Provide the (X, Y) coordinate of the cell's center where the given text is located.  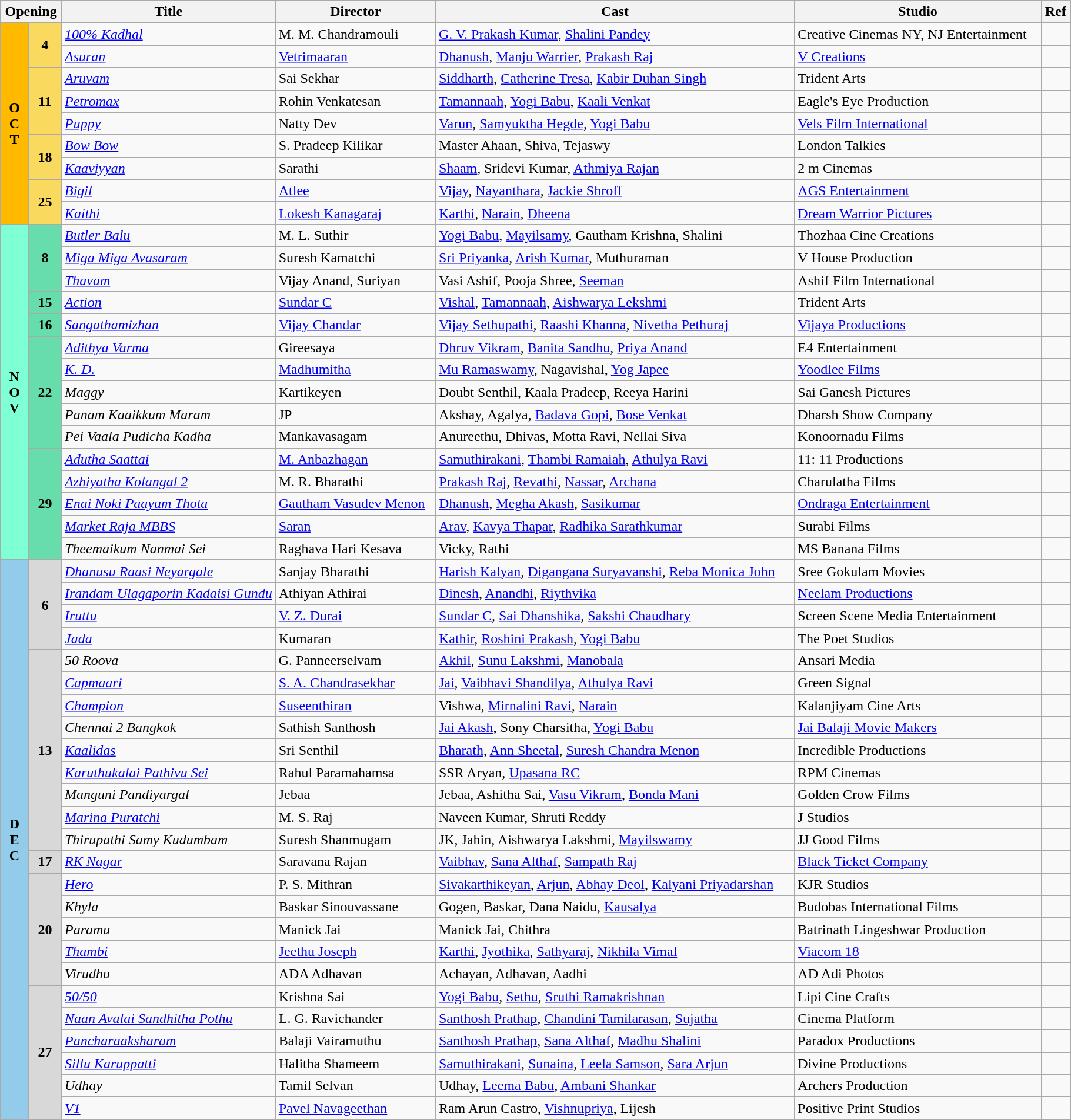
17 (45, 862)
Vijay Anand, Suriyan (355, 280)
Kathir, Roshini Prakash, Yogi Babu (615, 638)
Butler Balu (168, 235)
M. S. Raj (355, 817)
Surabi Films (917, 526)
22 (45, 392)
Studio (917, 12)
18 (45, 157)
Manick Jai (355, 929)
AD Adi Photos (917, 974)
JK, Jahin, Aishwarya Lakshmi, Mayilswamy (615, 840)
Paradox Productions (917, 1041)
Sillu Karuppatti (168, 1064)
Opening (31, 12)
6 (45, 604)
London Talkies (917, 146)
Suresh Kamatchi (355, 258)
Manick Jai, Chithra (615, 929)
Kaaviyyan (168, 168)
Irandam Ulagaporin Kadaisi Gundu (168, 593)
MS Banana Films (917, 549)
Dream Warrior Pictures (917, 213)
13 (45, 750)
Enai Noki Paayum Thota (168, 504)
Suseenthiran (355, 706)
Athiyan Athirai (355, 593)
Azhiyatha Kolangal 2 (168, 482)
Vasi Ashif, Pooja Shree, Seeman (615, 280)
K. D. (168, 370)
S. Pradeep Kilikar (355, 146)
Naan Avalai Sandhitha Pothu (168, 1019)
Dinesh, Anandhi, Riythvika (615, 593)
Sanjay Bharathi (355, 571)
Prakash Raj, Revathi, Nassar, Archana (615, 482)
8 (45, 258)
E4 Entertainment (917, 347)
Samuthirakani, Thambi Ramaiah, Athulya Ravi (615, 459)
Kaithi (168, 213)
Sundar C, Sai Dhanshika, Sakshi Chaudhary (615, 616)
29 (45, 504)
2 m Cinemas (917, 168)
JP (355, 414)
Sundar C (355, 303)
The Poet Studios (917, 638)
Ondraga Entertainment (917, 504)
Rohin Venkatesan (355, 101)
Budobas International Films (917, 907)
Sangathamizhan (168, 325)
Baskar Sinouvassane (355, 907)
Jada (168, 638)
Maggy (168, 392)
Vaibhav, Sana Althaf, Sampath Raj (615, 862)
Madhumitha (355, 370)
M. L. Suthir (355, 235)
DEC (15, 840)
Cinema Platform (917, 1019)
Sri Priyanka, Arish Kumar, Muthuraman (615, 258)
Batrinath Lingeshwar Production (917, 929)
M. Anbazhagan (355, 459)
Tamannaah, Yogi Babu, Kaali Venkat (615, 101)
Suresh Shanmugam (355, 840)
Krishna Sai (355, 997)
Raghava Hari Kesava (355, 549)
Ref (1055, 12)
11: 11 Productions (917, 459)
AGS Entertainment (917, 190)
Kartikeyen (355, 392)
Lipi Cine Crafts (917, 997)
G. V. Prakash Kumar, Shalini Pandey (615, 34)
Saravana Rajan (355, 862)
Anureethu, Dhivas, Motta Ravi, Nellai Siva (615, 437)
Gireesaya (355, 347)
Golden Crow Films (917, 795)
M. R. Bharathi (355, 482)
Theemaikum Nanmai Sei (168, 549)
Archers Production (917, 1086)
KJR Studios (917, 884)
Iruttu (168, 616)
Mu Ramaswamy, Nagavishal, Yog Japee (615, 370)
Thozhaa Cine Creations (917, 235)
Dhruv Vikram, Banita Sandhu, Priya Anand (615, 347)
Capmaari (168, 683)
Doubt Senthil, Kaala Pradeep, Reeya Harini (615, 392)
Kalanjiyam Cine Arts (917, 706)
Jai Akash, Sony Charsitha, Yogi Babu (615, 728)
Hero (168, 884)
Ansari Media (917, 661)
Eagle's Eye Production (917, 101)
Title (168, 12)
Adutha Saattai (168, 459)
Black Ticket Company (917, 862)
Market Raja MBBS (168, 526)
Gautham Vasudev Menon (355, 504)
Shaam, Sridevi Kumar, Athmiya Rajan (615, 168)
Sri Senthil (355, 750)
RK Nagar (168, 862)
Ram Arun Castro, Vishnupriya, Lijesh (615, 1108)
Vishal, Tamannaah, Aishwarya Lekshmi (615, 303)
Kaalidas (168, 750)
Vijay, Nayanthara, Jackie Shroff (615, 190)
Marina Puratchi (168, 817)
Pancharaaksharam (168, 1041)
16 (45, 325)
Naveen Kumar, Shruti Reddy (615, 817)
Sai Ganesh Pictures (917, 392)
Creative Cinemas NY, NJ Entertainment (917, 34)
50/50 (168, 997)
Manguni Pandiyargal (168, 795)
Jebaa (355, 795)
Viacom 18 (917, 951)
Thirupathi Samy Kudumbam (168, 840)
Puppy (168, 123)
Akhil, Sunu Lakshmi, Manobala (615, 661)
Halitha Shameem (355, 1064)
Natty Dev (355, 123)
Yogi Babu, Sethu, Sruthi Ramakrishnan (615, 997)
Tamil Selvan (355, 1086)
Varun, Samyuktha Hegde, Yogi Babu (615, 123)
Vicky, Rathi (615, 549)
Atlee (355, 190)
Asuran (168, 56)
Gogen, Baskar, Dana Naidu, Kausalya (615, 907)
Bow Bow (168, 146)
OCT (15, 123)
Dharsh Show Company (917, 414)
27 (45, 1052)
Thavam (168, 280)
Charulatha Films (917, 482)
Dhanush, Manju Warrier, Prakash Raj (615, 56)
Vishwa, Mirnalini Ravi, Narain (615, 706)
NOV (15, 392)
Vijay Sethupathi, Raashi Khanna, Nivetha Pethuraj (615, 325)
SSR Aryan, Upasana RC (615, 773)
Karthi, Jyothika, Sathyaraj, Nikhila Vimal (615, 951)
Panam Kaaikkum Maram (168, 414)
Kumaran (355, 638)
Miga Miga Avasaram (168, 258)
Sivakarthikeyan, Arjun, Abhay Deol, Kalyani Priyadarshan (615, 884)
Dhanusu Raasi Neyargale (168, 571)
Chennai 2 Bangkok (168, 728)
Akshay, Agalya, Badava Gopi, Bose Venkat (615, 414)
Karuthukalai Pathivu Sei (168, 773)
Bharath, Ann Sheetal, Suresh Chandra Menon (615, 750)
Champion (168, 706)
Samuthirakani, Sunaina, Leela Samson, Sara Arjun (615, 1064)
ADA Adhavan (355, 974)
Arav, Kavya Thapar, Radhika Sarathkumar (615, 526)
Petromax (168, 101)
Mankavasagam (355, 437)
Adithya Varma (168, 347)
Balaji Vairamuthu (355, 1041)
S. A. Chandrasekhar (355, 683)
Vels Film International (917, 123)
Thambi (168, 951)
Sai Sekhar (355, 79)
Sarathi (355, 168)
Siddharth, Catherine Tresa, Kabir Duhan Singh (615, 79)
Sathish Santhosh (355, 728)
Pavel Navageethan (355, 1108)
Saran (355, 526)
Konoornadu Films (917, 437)
Santhosh Prathap, Sana Althaf, Madhu Shalini (615, 1041)
Achayan, Adhavan, Aadhi (615, 974)
Yogi Babu, Mayilsamy, Gautham Krishna, Shalini (615, 235)
Paramu (168, 929)
RPM Cinemas (917, 773)
Yoodlee Films (917, 370)
Bigil (168, 190)
Udhay, Leema Babu, Ambani Shankar (615, 1086)
Sree Gokulam Movies (917, 571)
V1 (168, 1108)
Aruvam (168, 79)
Divine Productions (917, 1064)
Karthi, Narain, Dheena (615, 213)
Rahul Paramahamsa (355, 773)
Jai Balaji Movie Makers (917, 728)
Vijaya Productions (917, 325)
V House Production (917, 258)
Harish Kalyan, Digangana Suryavanshi, Reba Monica John (615, 571)
Pei Vaala Pudicha Kadha (168, 437)
50 Roova (168, 661)
V. Z. Durai (355, 616)
Dhanush, Megha Akash, Sasikumar (615, 504)
Ashif Film International (917, 280)
Jai, Vaibhavi Shandilya, Athulya Ravi (615, 683)
J Studios (917, 817)
L. G. Ravichander (355, 1019)
Incredible Productions (917, 750)
20 (45, 929)
Action (168, 303)
Vijay Chandar (355, 325)
Lokesh Kanagaraj (355, 213)
V Creations (917, 56)
Neelam Productions (917, 593)
Cast (615, 12)
4 (45, 45)
Jebaa, Ashitha Sai, Vasu Vikram, Bonda Mani (615, 795)
Positive Print Studios (917, 1108)
P. S. Mithran (355, 884)
25 (45, 202)
G. Panneerselvam (355, 661)
Udhay (168, 1086)
Vetrimaaran (355, 56)
Master Ahaan, Shiva, Tejaswy (615, 146)
100% Kadhal (168, 34)
Jeethu Joseph (355, 951)
15 (45, 303)
Khyla (168, 907)
Santhosh Prathap, Chandini Tamilarasan, Sujatha (615, 1019)
Screen Scene Media Entertainment (917, 616)
Green Signal (917, 683)
JJ Good Films (917, 840)
Director (355, 12)
11 (45, 101)
M. M. Chandramouli (355, 34)
Virudhu (168, 974)
